From the cell containing the given text, extract its center point as (X, Y) coordinate. 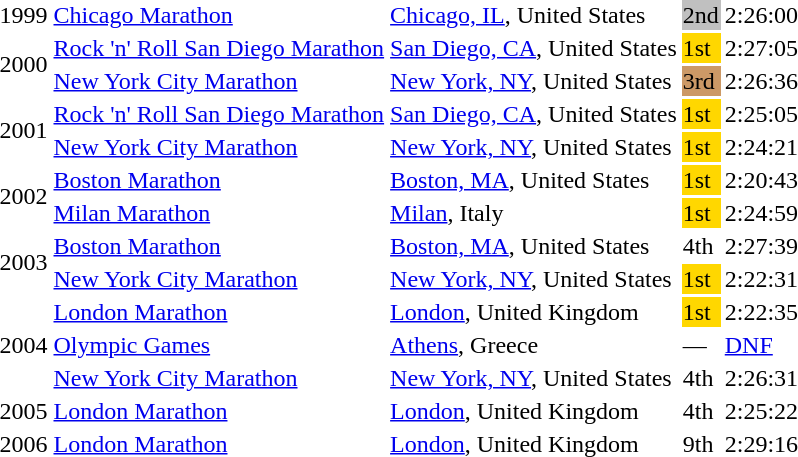
Olympic Games (219, 345)
— (700, 345)
Chicago, IL, United States (534, 15)
2nd (700, 15)
Athens, Greece (534, 345)
Chicago Marathon (219, 15)
3rd (700, 81)
Milan Marathon (219, 213)
Milan, Italy (534, 213)
